Scan for the cell matching the given text and deliver its (x, y) coordinate at center. 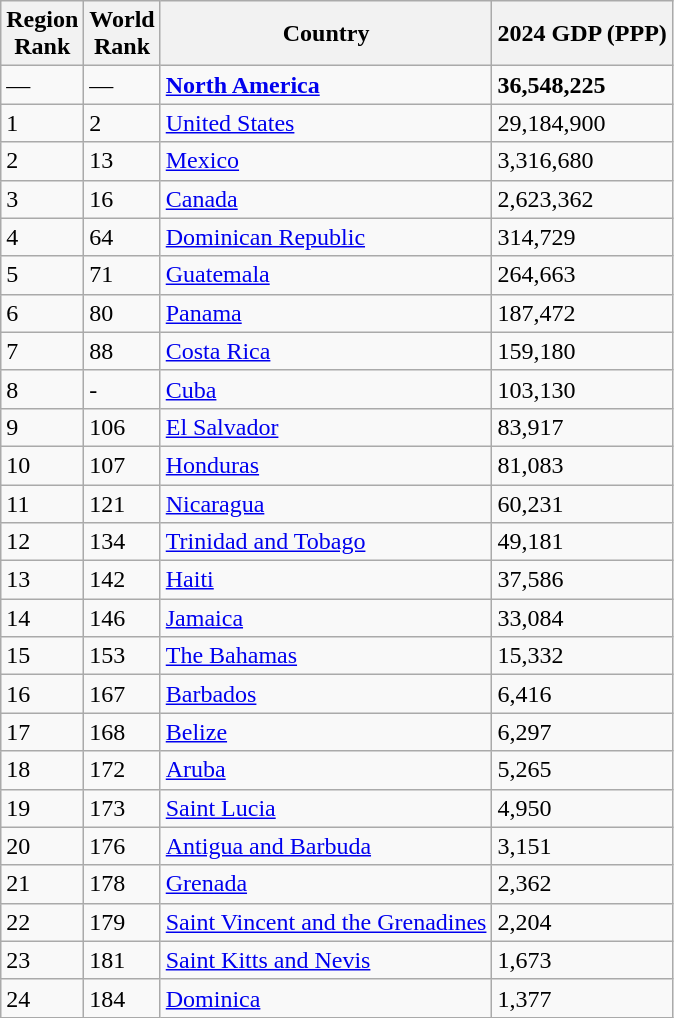
WorldRank (122, 34)
314,729 (582, 237)
6 (42, 313)
3,151 (582, 846)
Saint Lucia (326, 808)
187,472 (582, 313)
153 (122, 656)
179 (122, 922)
29,184,900 (582, 123)
134 (122, 542)
9 (42, 427)
Saint Kitts and Nevis (326, 960)
2,362 (582, 884)
173 (122, 808)
106 (122, 427)
Nicaragua (326, 503)
Honduras (326, 465)
Country (326, 34)
El Salvador (326, 427)
264,663 (582, 275)
172 (122, 770)
3,316,680 (582, 161)
19 (42, 808)
176 (122, 846)
Grenada (326, 884)
Saint Vincent and the Grenadines (326, 922)
6,297 (582, 732)
36,548,225 (582, 85)
Aruba (326, 770)
81,083 (582, 465)
83,917 (582, 427)
20 (42, 846)
4 (42, 237)
80 (122, 313)
North America (326, 85)
15,332 (582, 656)
Trinidad and Tobago (326, 542)
11 (42, 503)
The Bahamas (326, 656)
178 (122, 884)
121 (122, 503)
64 (122, 237)
88 (122, 351)
159,180 (582, 351)
Jamaica (326, 618)
2024 GDP (PPP) (582, 34)
United States (326, 123)
21 (42, 884)
33,084 (582, 618)
103,130 (582, 389)
1,673 (582, 960)
22 (42, 922)
71 (122, 275)
8 (42, 389)
Dominica (326, 998)
24 (42, 998)
12 (42, 542)
1 (42, 123)
2,204 (582, 922)
Mexico (326, 161)
7 (42, 351)
167 (122, 694)
10 (42, 465)
Cuba (326, 389)
181 (122, 960)
17 (42, 732)
107 (122, 465)
5,265 (582, 770)
142 (122, 580)
14 (42, 618)
Barbados (326, 694)
Antigua and Barbuda (326, 846)
RegionRank (42, 34)
Guatemala (326, 275)
- (122, 389)
15 (42, 656)
23 (42, 960)
168 (122, 732)
49,181 (582, 542)
1,377 (582, 998)
6,416 (582, 694)
Panama (326, 313)
Costa Rica (326, 351)
60,231 (582, 503)
3 (42, 199)
Dominican Republic (326, 237)
37,586 (582, 580)
18 (42, 770)
146 (122, 618)
2,623,362 (582, 199)
4,950 (582, 808)
Canada (326, 199)
Haiti (326, 580)
5 (42, 275)
184 (122, 998)
Belize (326, 732)
